Return [x, y] of the center of cell containing provided text 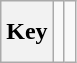
Key [27, 32]
